Capture the cell that displays the provided text and extract its [x, y] central coordinate. 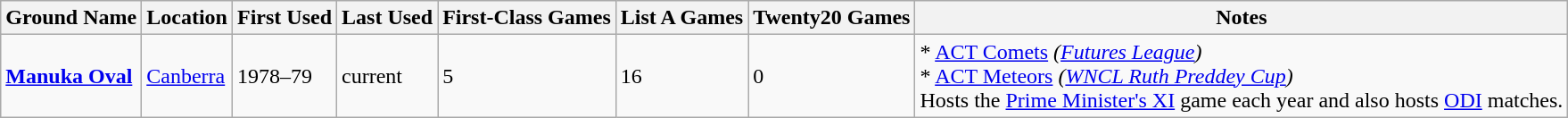
List A Games [681, 18]
Last Used [387, 18]
First Used [284, 18]
Twenty20 Games [831, 18]
* ACT Comets (Futures League) * ACT Meteors (WNCL Ruth Preddey Cup) Hosts the Prime Minister's XI game each year and also hosts ODI matches. [1242, 76]
Notes [1242, 18]
1978–79 [284, 76]
16 [681, 76]
First-Class Games [527, 18]
Canberra [187, 76]
current [387, 76]
0 [831, 76]
Ground Name [71, 18]
Location [187, 18]
5 [527, 76]
Manuka Oval [71, 76]
